For the text-containing cell, return its midpoint in (x, y) coordinate format. 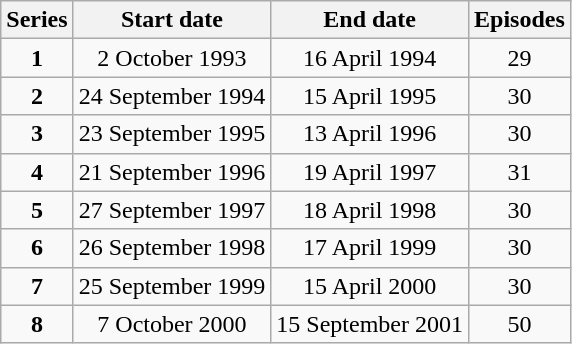
7 (37, 286)
31 (520, 172)
Episodes (520, 20)
50 (520, 324)
Start date (172, 20)
16 April 1994 (370, 58)
23 September 1995 (172, 134)
18 April 1998 (370, 210)
7 October 2000 (172, 324)
3 (37, 134)
4 (37, 172)
Series (37, 20)
25 September 1999 (172, 286)
8 (37, 324)
15 April 1995 (370, 96)
2 (37, 96)
19 April 1997 (370, 172)
26 September 1998 (172, 248)
6 (37, 248)
5 (37, 210)
End date (370, 20)
2 October 1993 (172, 58)
17 April 1999 (370, 248)
27 September 1997 (172, 210)
29 (520, 58)
1 (37, 58)
15 April 2000 (370, 286)
15 September 2001 (370, 324)
13 April 1996 (370, 134)
24 September 1994 (172, 96)
21 September 1996 (172, 172)
